Capture the cell that displays the provided text and extract its [X, Y] central coordinate. 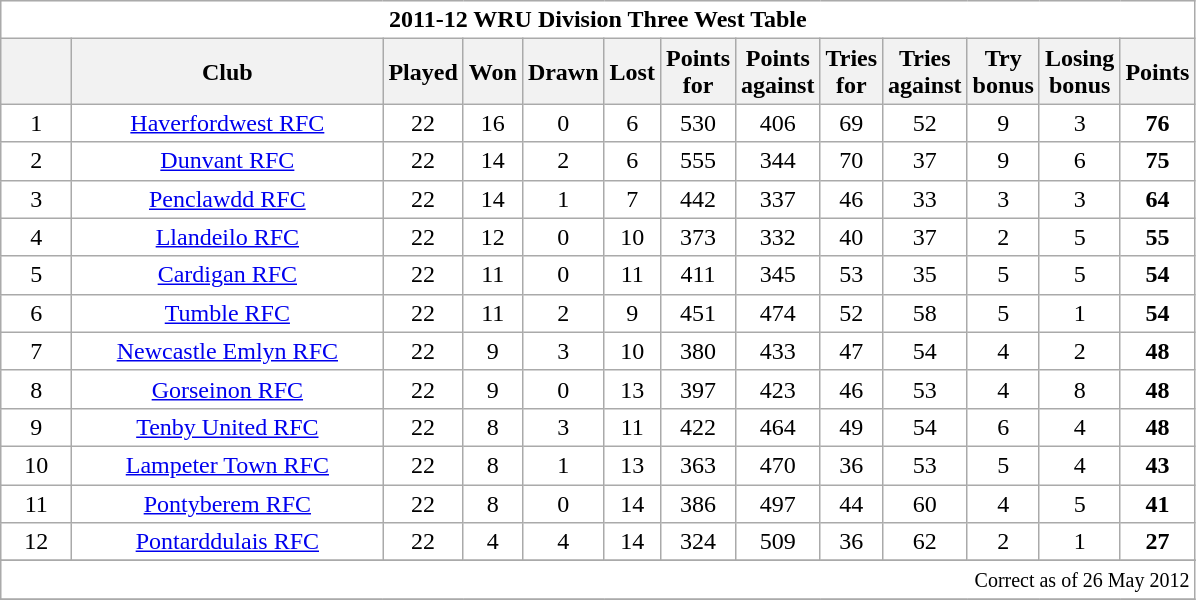
43 [1158, 465]
Losing bonus [1079, 72]
Haverfordwest RFC [228, 123]
Llandeilo RFC [228, 237]
40 [852, 237]
344 [778, 161]
47 [852, 351]
58 [925, 313]
Lost [632, 72]
433 [778, 351]
Tenby United RFC [228, 427]
497 [778, 503]
Club [228, 72]
Tries against [925, 72]
Points for [698, 72]
2011-12 WRU Division Three West Table [598, 20]
55 [1158, 237]
386 [698, 503]
Points against [778, 72]
397 [698, 389]
Played [423, 72]
35 [925, 275]
Try bonus [1003, 72]
423 [778, 389]
509 [778, 542]
Dunvant RFC [228, 161]
470 [778, 465]
530 [698, 123]
75 [1158, 161]
Gorseinon RFC [228, 389]
Tumble RFC [228, 313]
Points [1158, 72]
406 [778, 123]
380 [698, 351]
451 [698, 313]
Pontarddulais RFC [228, 542]
Tries for [852, 72]
64 [1158, 199]
41 [1158, 503]
Correct as of 26 May 2012 [598, 580]
411 [698, 275]
324 [698, 542]
555 [698, 161]
442 [698, 199]
Penclawdd RFC [228, 199]
345 [778, 275]
332 [778, 237]
Pontyberem RFC [228, 503]
Lampeter Town RFC [228, 465]
363 [698, 465]
Won [492, 72]
16 [492, 123]
27 [1158, 542]
Cardigan RFC [228, 275]
464 [778, 427]
373 [698, 237]
69 [852, 123]
422 [698, 427]
337 [778, 199]
70 [852, 161]
33 [925, 199]
Newcastle Emlyn RFC [228, 351]
49 [852, 427]
76 [1158, 123]
44 [852, 503]
Drawn [563, 72]
62 [925, 542]
474 [778, 313]
60 [925, 503]
